Identify which cell holds the provided text, then report its (X, Y) central coordinate. 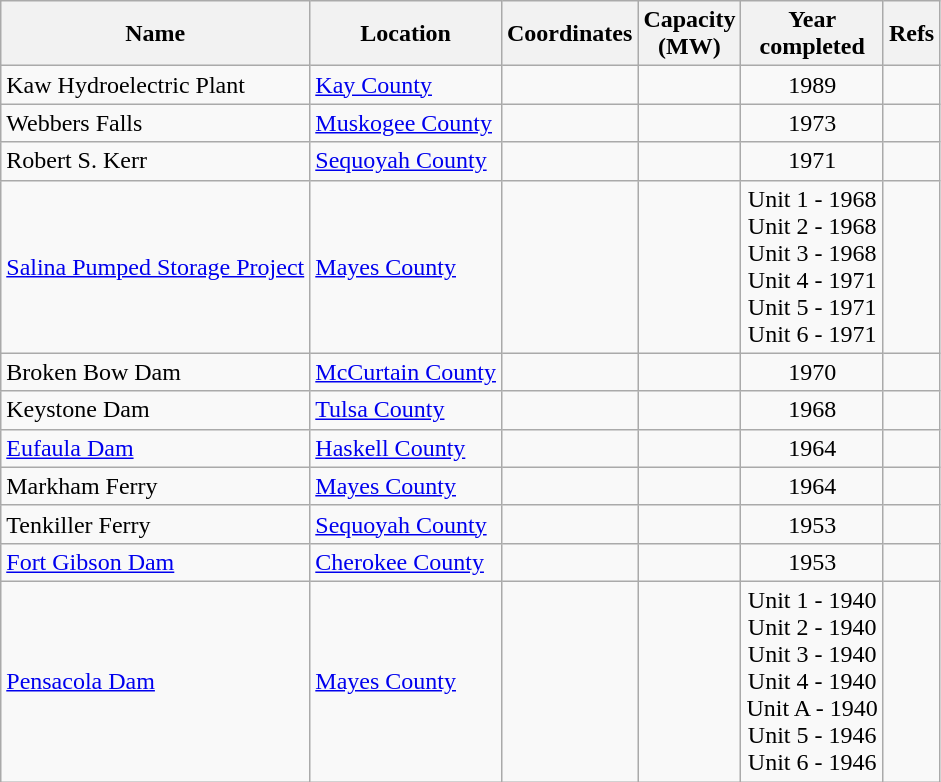
Eufaula Dam (156, 448)
Keystone Dam (156, 410)
Name (156, 34)
1971 (812, 161)
Kay County (406, 85)
Coordinates (569, 34)
Tulsa County (406, 410)
1989 (812, 85)
1970 (812, 372)
Haskell County (406, 448)
Capacity(MW) (690, 34)
Yearcompleted (812, 34)
Location (406, 34)
Markham Ferry (156, 486)
1973 (812, 123)
Muskogee County (406, 123)
Salina Pumped Storage Project (156, 266)
Unit 1 - 1968Unit 2 - 1968Unit 3 - 1968Unit 4 - 1971Unit 5 - 1971Unit 6 - 1971 (812, 266)
Cherokee County (406, 562)
1968 (812, 410)
Refs (911, 34)
Kaw Hydroelectric Plant (156, 85)
Broken Bow Dam (156, 372)
Tenkiller Ferry (156, 524)
Webbers Falls (156, 123)
Unit 1 - 1940Unit 2 - 1940Unit 3 - 1940Unit 4 - 1940Unit A - 1940Unit 5 - 1946Unit 6 - 1946 (812, 681)
Pensacola Dam (156, 681)
Fort Gibson Dam (156, 562)
Robert S. Kerr (156, 161)
McCurtain County (406, 372)
